Determine the [x, y] coordinate at the center of the cell enclosing the given text.  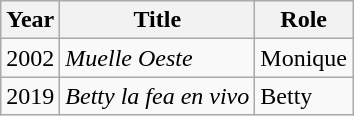
Monique [304, 58]
Role [304, 20]
2002 [30, 58]
Year [30, 20]
Betty la fea en vivo [158, 96]
Betty [304, 96]
Title [158, 20]
2019 [30, 96]
Muelle Oeste [158, 58]
